Scan for the cell matching the given text and deliver its (X, Y) coordinate at center. 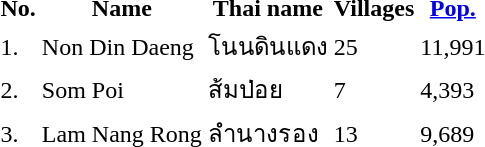
Som Poi (122, 90)
25 (374, 46)
Non Din Daeng (122, 46)
โนนดินแดง (268, 46)
ส้มป่อย (268, 90)
7 (374, 90)
